Return [x, y] of the center of cell containing provided text 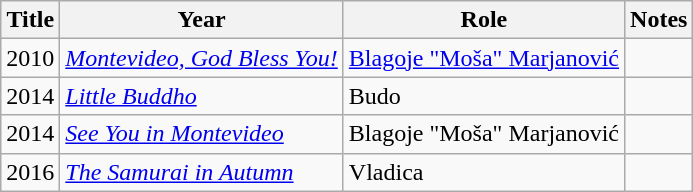
See You in Montevideo [202, 134]
The Samurai in Autumn [202, 172]
Montevideo, God Bless You! [202, 58]
Notes [659, 20]
Role [484, 20]
2016 [30, 172]
Title [30, 20]
2010 [30, 58]
Budo [484, 96]
Year [202, 20]
Vladica [484, 172]
Little Buddho [202, 96]
